Provide the [x, y] coordinate of the cell's center where the given text is located.  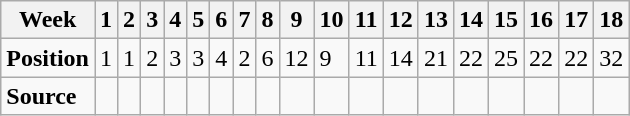
Position [48, 58]
17 [576, 20]
32 [612, 58]
10 [332, 20]
15 [506, 20]
Source [48, 96]
Week [48, 20]
21 [436, 58]
5 [198, 20]
16 [542, 20]
8 [268, 20]
13 [436, 20]
25 [506, 58]
7 [244, 20]
18 [612, 20]
